Locate the cell with the specified text and output its (X, Y) center coordinate. 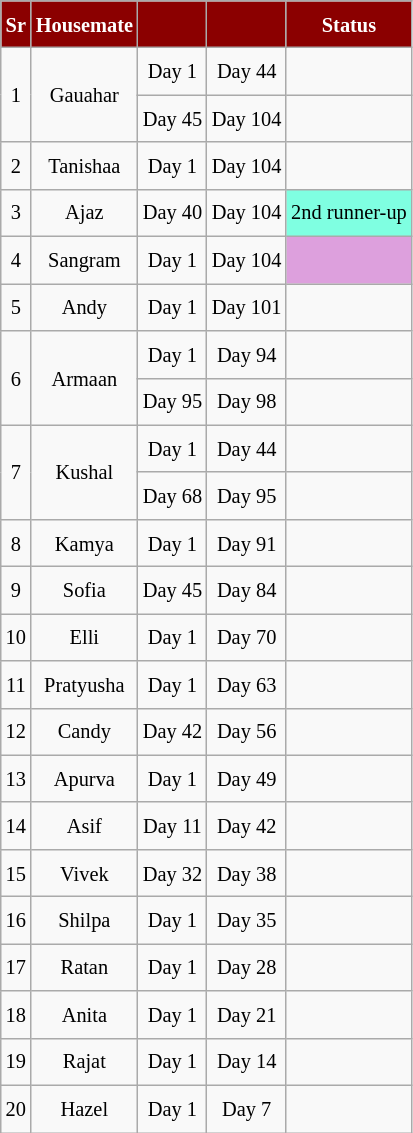
Day 49 (246, 778)
16 (16, 920)
2 (16, 166)
Hazel (84, 1108)
20 (16, 1108)
Sofia (84, 590)
Day 101 (246, 306)
3 (16, 212)
10 (16, 636)
17 (16, 966)
11 (16, 684)
18 (16, 1014)
12 (16, 732)
Day 56 (246, 732)
Armaan (84, 377)
15 (16, 872)
Pratyusha (84, 684)
Day 21 (246, 1014)
Rajat (84, 1062)
6 (16, 377)
8 (16, 542)
Day 91 (246, 542)
4 (16, 260)
Day 11 (172, 826)
Ratan (84, 966)
Gauahar (84, 95)
Status (348, 24)
9 (16, 590)
Asif (84, 826)
Andy (84, 306)
Housemate (84, 24)
Day 70 (246, 636)
14 (16, 826)
Day 14 (246, 1062)
Tanishaa (84, 166)
Day 98 (246, 402)
Day 32 (172, 872)
Sr (16, 24)
Shilpa (84, 920)
Candy (84, 732)
Anita (84, 1014)
13 (16, 778)
Day 35 (246, 920)
Elli (84, 636)
7 (16, 472)
Day 7 (246, 1108)
5 (16, 306)
Day 84 (246, 590)
Kushal (84, 472)
Day 63 (246, 684)
Day 68 (172, 496)
Vivek (84, 872)
Ajaz (84, 212)
2nd runner-up (348, 212)
Day 38 (246, 872)
Apurva (84, 778)
1 (16, 95)
Day 28 (246, 966)
Day 94 (246, 354)
Day 40 (172, 212)
Kamya (84, 542)
Sangram (84, 260)
19 (16, 1062)
